Provide the (x, y) coordinate of the cell's center where the given text is located.  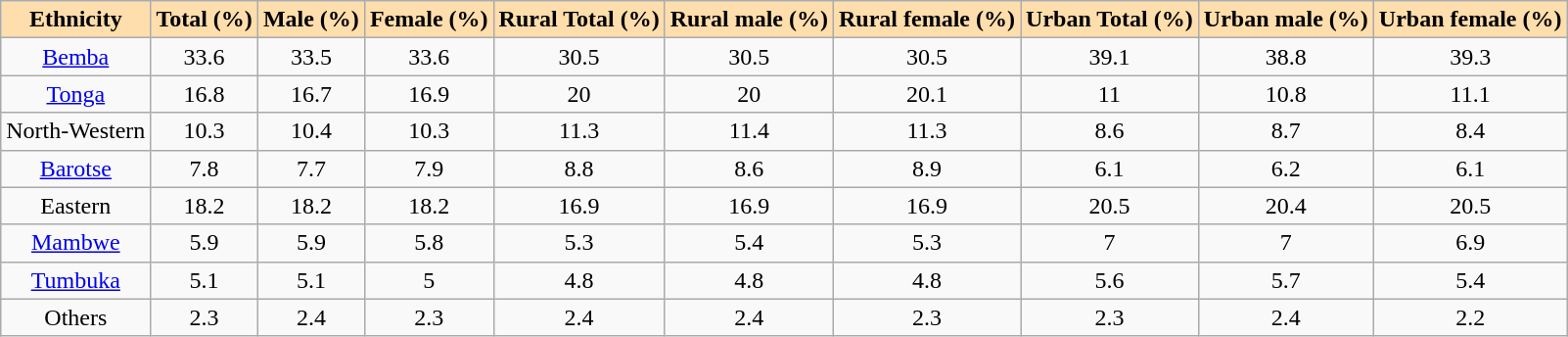
7.7 (311, 168)
North-Western (76, 131)
Urban female (%) (1470, 20)
33.5 (311, 57)
8.9 (928, 168)
5.6 (1110, 280)
2.2 (1470, 317)
6.2 (1286, 168)
Tonga (76, 94)
8.4 (1470, 131)
7.8 (205, 168)
11.1 (1470, 94)
16.7 (311, 94)
10.8 (1286, 94)
Eastern (76, 206)
39.3 (1470, 57)
Urban Total (%) (1110, 20)
5 (429, 280)
6.9 (1470, 243)
Barotse (76, 168)
Mambwe (76, 243)
Rural Total (%) (579, 20)
38.8 (1286, 57)
Tumbuka (76, 280)
Total (%) (205, 20)
Male (%) (311, 20)
Urban male (%) (1286, 20)
11.4 (749, 131)
10.4 (311, 131)
5.8 (429, 243)
Rural male (%) (749, 20)
Others (76, 317)
20.1 (928, 94)
Ethnicity (76, 20)
20.4 (1286, 206)
Rural female (%) (928, 20)
7.9 (429, 168)
Bemba (76, 57)
8.8 (579, 168)
5.7 (1286, 280)
16.8 (205, 94)
11 (1110, 94)
39.1 (1110, 57)
8.7 (1286, 131)
Female (%) (429, 20)
